Output the (X, Y) coordinate of the center of the cell containing the given text.  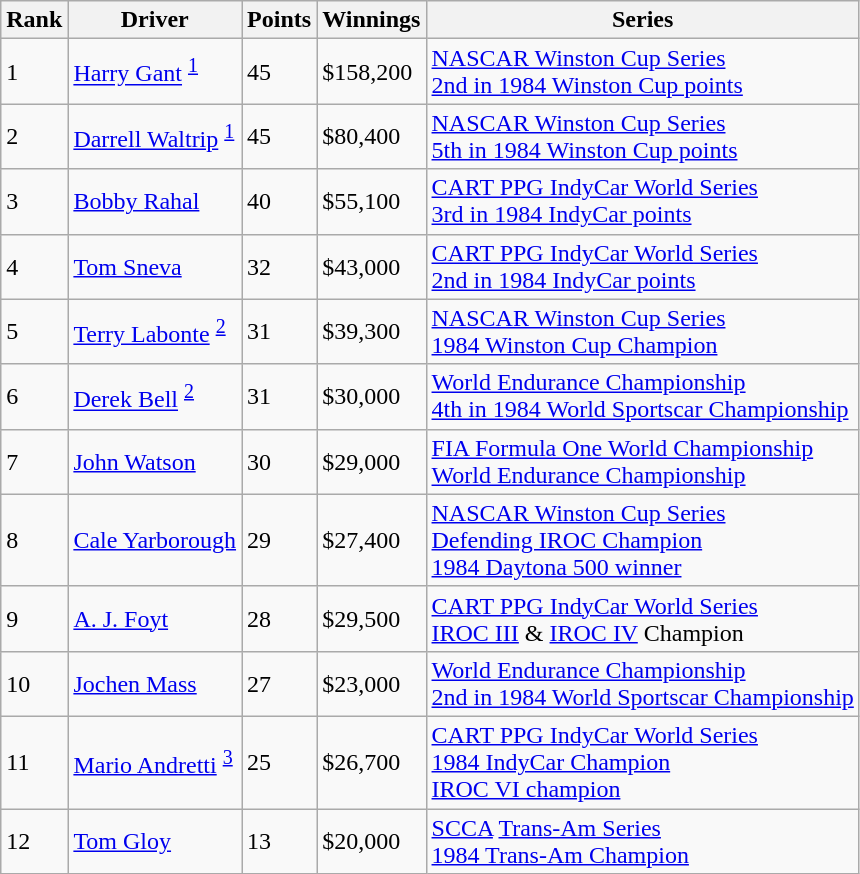
11 (34, 762)
World Endurance Championship2nd in 1984 World Sportscar Championship (642, 684)
$43,000 (372, 266)
28 (280, 618)
Winnings (372, 20)
Cale Yarborough (155, 540)
32 (280, 266)
9 (34, 618)
Mario Andretti 3 (155, 762)
CART PPG IndyCar World Series3rd in 1984 IndyCar points (642, 202)
Tom Gloy (155, 840)
CART PPG IndyCar World Series1984 IndyCar ChampionIROC VI champion (642, 762)
2 (34, 136)
Points (280, 20)
$55,100 (372, 202)
Tom Sneva (155, 266)
3 (34, 202)
CART PPG IndyCar World SeriesIROC III & IROC IV Champion (642, 618)
Derek Bell 2 (155, 396)
6 (34, 396)
NASCAR Winston Cup Series5th in 1984 Winston Cup points (642, 136)
$23,000 (372, 684)
4 (34, 266)
$158,200 (372, 72)
$29,500 (372, 618)
World Endurance Championship4th in 1984 World Sportscar Championship (642, 396)
25 (280, 762)
5 (34, 332)
Driver (155, 20)
SCCA Trans-Am Series 1984 Trans-Am Champion (642, 840)
Jochen Mass (155, 684)
27 (280, 684)
Series (642, 20)
$27,400 (372, 540)
30 (280, 462)
$80,400 (372, 136)
FIA Formula One World ChampionshipWorld Endurance Championship (642, 462)
40 (280, 202)
Darrell Waltrip 1 (155, 136)
John Watson (155, 462)
A. J. Foyt (155, 618)
$30,000 (372, 396)
Harry Gant 1 (155, 72)
Bobby Rahal (155, 202)
12 (34, 840)
10 (34, 684)
$39,300 (372, 332)
Terry Labonte 2 (155, 332)
Rank (34, 20)
NASCAR Winston Cup Series1984 Winston Cup Champion (642, 332)
NASCAR Winston Cup SeriesDefending IROC Champion1984 Daytona 500 winner (642, 540)
$29,000 (372, 462)
$20,000 (372, 840)
$26,700 (372, 762)
1 (34, 72)
CART PPG IndyCar World Series2nd in 1984 IndyCar points (642, 266)
NASCAR Winston Cup Series2nd in 1984 Winston Cup points (642, 72)
29 (280, 540)
13 (280, 840)
8 (34, 540)
7 (34, 462)
